Detect which cell encompasses the target text, then output its [x, y] center coordinate. 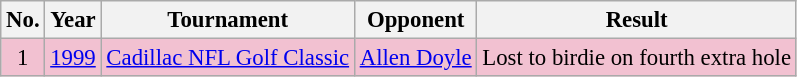
Tournament [228, 20]
Cadillac NFL Golf Classic [228, 58]
Year [73, 20]
Opponent [416, 20]
Lost to birdie on fourth extra hole [636, 58]
Result [636, 20]
1999 [73, 58]
1 [23, 58]
Allen Doyle [416, 58]
No. [23, 20]
